For the text-containing cell, return its midpoint in (x, y) coordinate format. 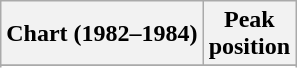
Chart (1982–1984) (102, 34)
Peakposition (249, 34)
